From the cell containing the given text, extract its center point as (x, y) coordinate. 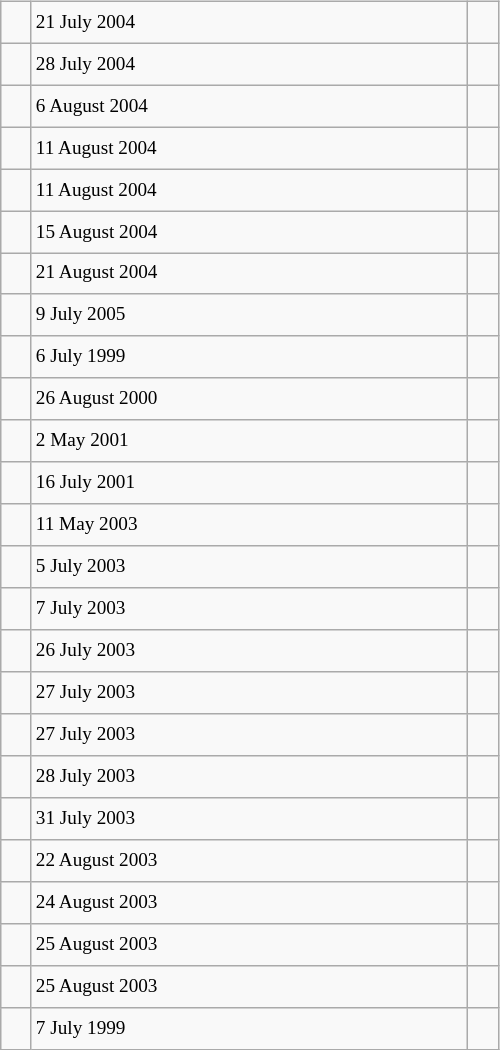
16 July 2001 (250, 483)
28 July 2003 (250, 777)
7 July 1999 (250, 1028)
26 July 2003 (250, 651)
7 July 2003 (250, 609)
9 July 2005 (250, 315)
11 May 2003 (250, 525)
21 July 2004 (250, 22)
5 July 2003 (250, 567)
21 August 2004 (250, 274)
22 August 2003 (250, 861)
31 July 2003 (250, 819)
6 July 1999 (250, 357)
6 August 2004 (250, 106)
15 August 2004 (250, 232)
28 July 2004 (250, 64)
26 August 2000 (250, 399)
2 May 2001 (250, 441)
24 August 2003 (250, 902)
